Scan for the cell matching the given text and deliver its (x, y) coordinate at center. 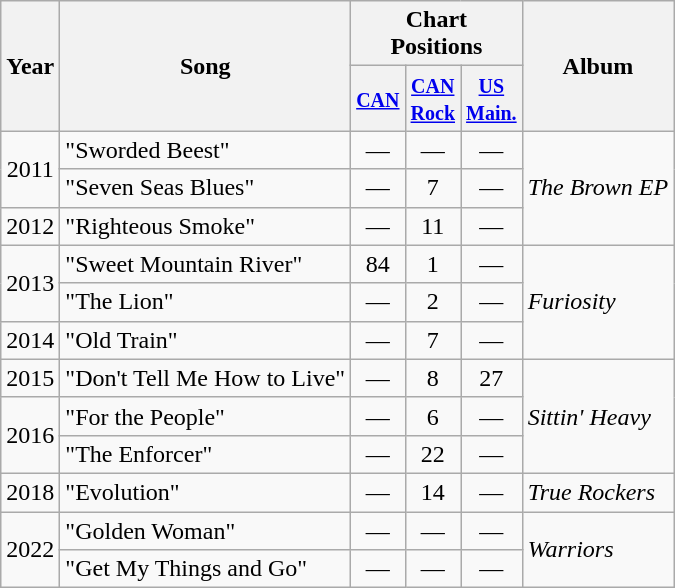
2012 (30, 226)
"Seven Seas Blues" (206, 188)
14 (433, 492)
6 (433, 416)
Warriors (598, 550)
"The Lion" (206, 302)
2015 (30, 378)
11 (433, 226)
1 (433, 264)
"Evolution" (206, 492)
Song (206, 66)
2011 (30, 169)
"Old Train" (206, 340)
CAN (378, 98)
True Rockers (598, 492)
2014 (30, 340)
22 (433, 454)
Year (30, 66)
"For the People" (206, 416)
"Get My Things and Go" (206, 569)
Sittin' Heavy (598, 416)
2022 (30, 550)
"Don't Tell Me How to Live" (206, 378)
"Righteous Smoke" (206, 226)
"The Enforcer" (206, 454)
The Brown EP (598, 188)
2016 (30, 435)
2018 (30, 492)
"Golden Woman" (206, 531)
ChartPositions (437, 34)
Album (598, 66)
CANRock (433, 98)
84 (378, 264)
27 (492, 378)
"Sweet Mountain River" (206, 264)
Furiosity (598, 302)
"Sworded Beest" (206, 150)
USMain. (492, 98)
2013 (30, 283)
8 (433, 378)
2 (433, 302)
